Output the [X, Y] coordinate of the center of the cell containing the given text.  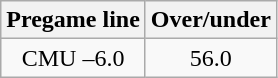
Over/under [210, 20]
CMU –6.0 [74, 58]
56.0 [210, 58]
Pregame line [74, 20]
